Pinpoint the cell where the given text exists, returning its (x, y) midpoint coordinate. 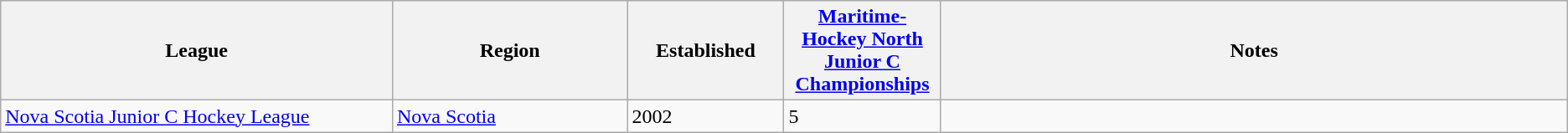
Maritime-Hockey North Junior C Championships (863, 50)
League (197, 50)
5 (863, 116)
Notes (1254, 50)
Nova Scotia (509, 116)
2002 (705, 116)
Established (705, 50)
Nova Scotia Junior C Hockey League (197, 116)
Region (509, 50)
